For the text-containing cell, return its midpoint in [X, Y] coordinate format. 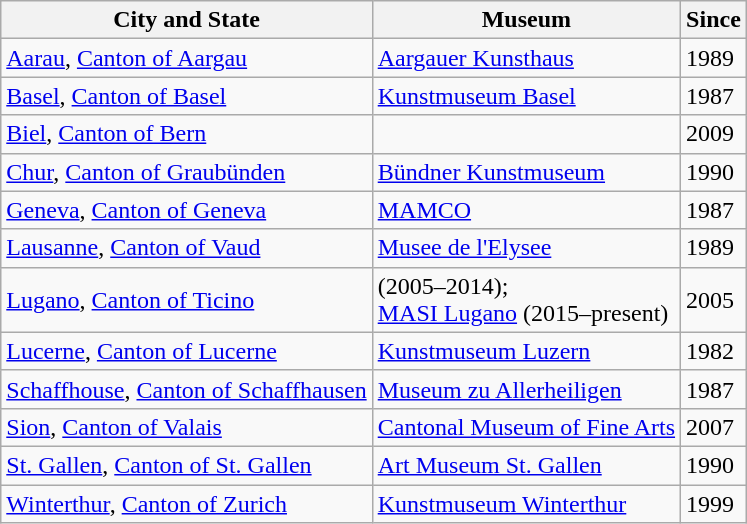
Chur, Canton of Graubünden [186, 172]
(2005–2014); MASI Lugano (2015–present) [526, 300]
St. Gallen, Canton of St. Gallen [186, 465]
Bündner Kunstmuseum [526, 172]
Museum zu Allerheiligen [526, 389]
Museum [526, 20]
Since [714, 20]
Sion, Canton of Valais [186, 427]
Lucerne, Canton of Lucerne [186, 351]
Cantonal Museum of Fine Arts [526, 427]
City and State [186, 20]
Kunstmuseum Winterthur [526, 503]
2009 [714, 134]
MAMCO [526, 210]
Lugano, Canton of Ticino [186, 300]
Schaffhouse, Canton of Schaffhausen [186, 389]
2005 [714, 300]
Kunstmuseum Luzern [526, 351]
2007 [714, 427]
1982 [714, 351]
Biel, Canton of Bern [186, 134]
Aarau, Canton of Aargau [186, 58]
Winterthur, Canton of Zurich [186, 503]
1999 [714, 503]
Art Museum St. Gallen [526, 465]
Lausanne, Canton of Vaud [186, 248]
Basel, Canton of Basel [186, 96]
Kunstmuseum Basel [526, 96]
Geneva, Canton of Geneva [186, 210]
Musee de l'Elysee [526, 248]
Aargauer Kunsthaus [526, 58]
